Capture the cell that displays the provided text and extract its [X, Y] central coordinate. 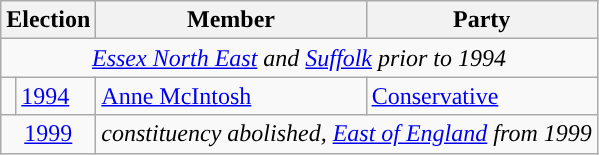
1994 [56, 96]
constituency abolished, East of England from 1999 [346, 134]
Election [48, 20]
1999 [48, 134]
Conservative [482, 96]
Essex North East and Suffolk prior to 1994 [300, 58]
Party [482, 20]
Member [231, 20]
Anne McIntosh [231, 96]
